Locate the cell with the specified text and output its [X, Y] center coordinate. 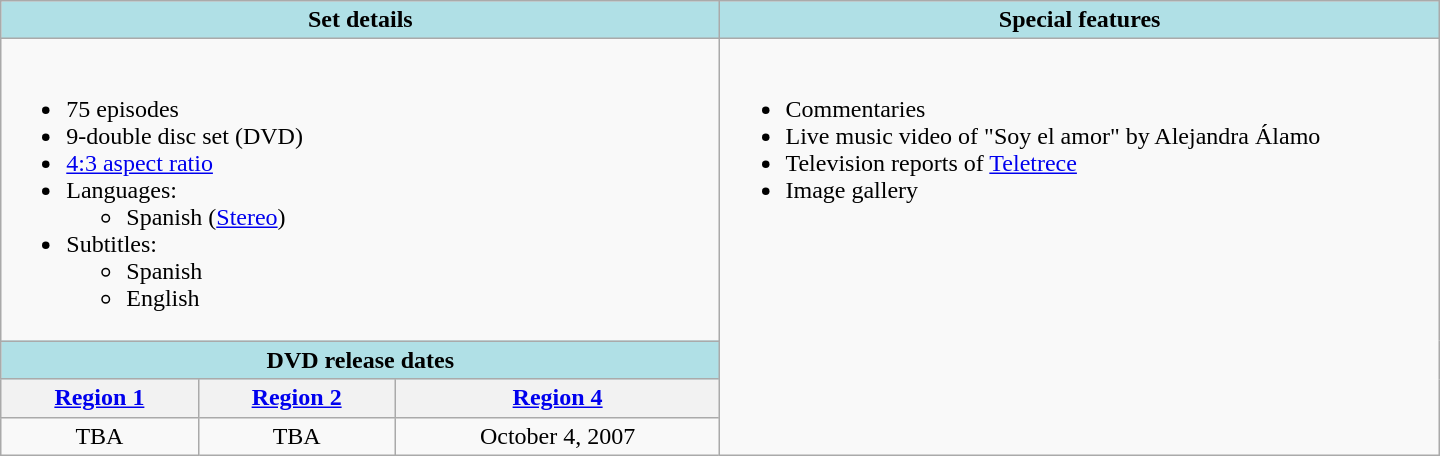
Set details [360, 20]
75 episodes9-double disc set (DVD)4:3 aspect ratioLanguages:Spanish (Stereo)Subtitles:SpanishEnglish [360, 190]
Region 4 [558, 398]
Region 2 [296, 398]
Region 1 [100, 398]
DVD release dates [360, 360]
CommentariesLive music video of "Soy el amor" by Alejandra ÁlamoTelevision reports of TeletreceImage gallery [1080, 247]
October 4, 2007 [558, 436]
Special features [1080, 20]
